Extract the (x, y) coordinate from the center of the cell holding the provided text.  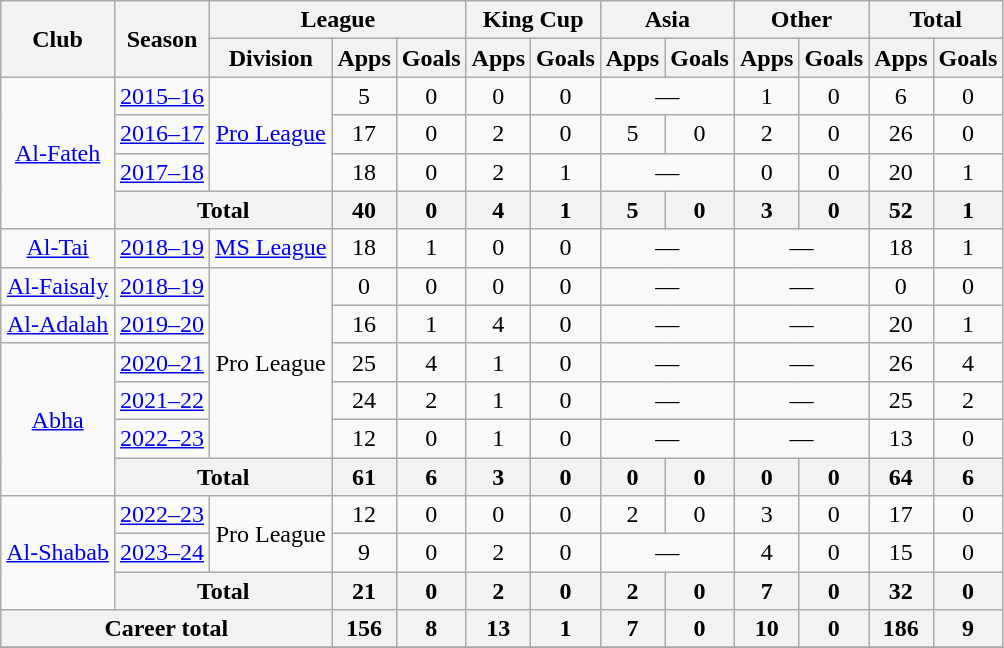
Al-Shabab (58, 553)
2019–20 (162, 324)
2017–18 (162, 172)
24 (364, 400)
186 (901, 629)
52 (901, 210)
2020–21 (162, 362)
156 (364, 629)
League (338, 20)
40 (364, 210)
10 (766, 629)
15 (901, 553)
16 (364, 324)
MS League (271, 248)
Club (58, 39)
21 (364, 591)
Other (801, 20)
8 (431, 629)
Al-Fateh (58, 153)
Season (162, 39)
2021–22 (162, 400)
Division (271, 58)
Asia (667, 20)
Career total (166, 629)
61 (364, 477)
King Cup (533, 20)
Al-Faisaly (58, 286)
2023–24 (162, 553)
32 (901, 591)
Al-Tai (58, 248)
2016–17 (162, 134)
64 (901, 477)
Al-Adalah (58, 324)
2015–16 (162, 96)
Abha (58, 419)
